Return (X, Y) of the center of cell containing provided text 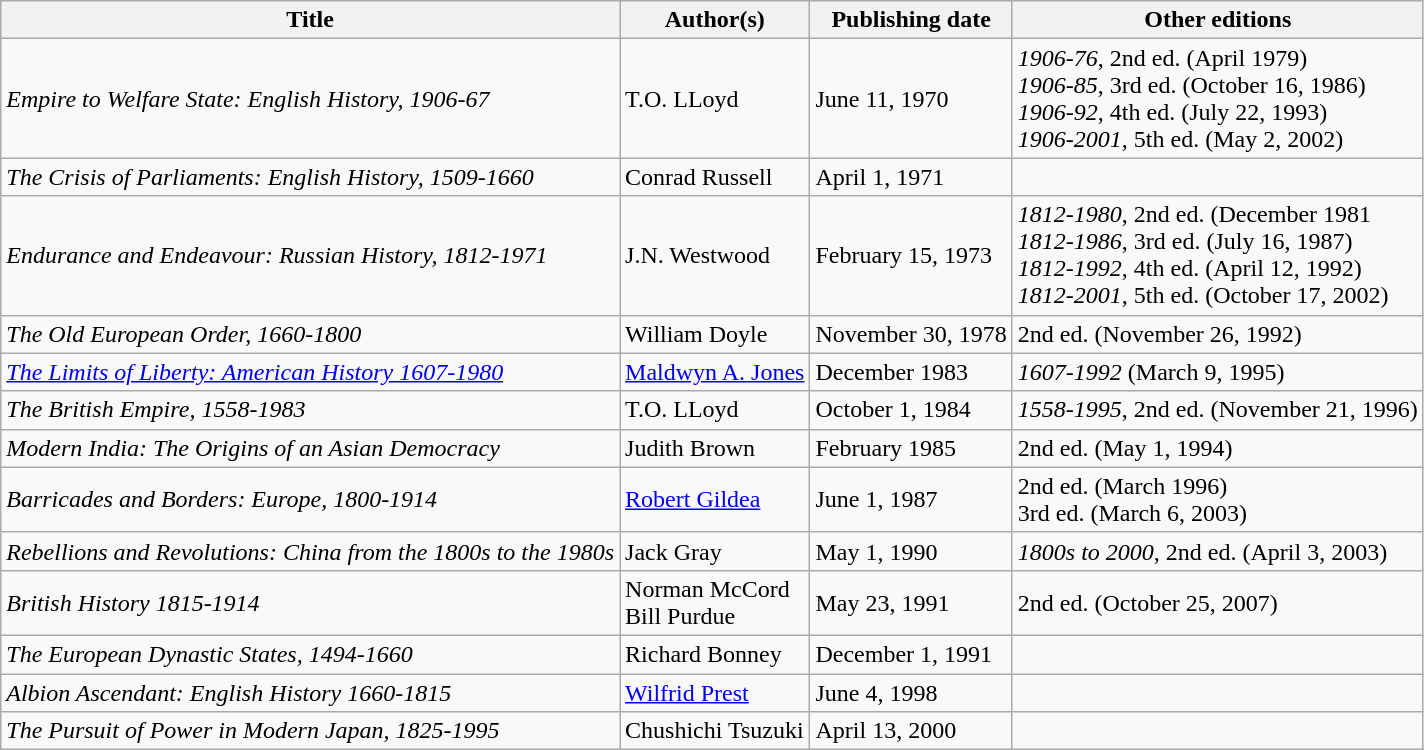
December 1, 1991 (911, 654)
1800s to 2000, 2nd ed. (April 3, 2003) (1218, 551)
The British Empire, 1558-1983 (310, 410)
Robert Gildea (715, 500)
1607-1992 (March 9, 1995) (1218, 372)
Barricades and Borders: Europe, 1800-1914 (310, 500)
The Limits of Liberty: American History 1607-1980 (310, 372)
2nd ed. (October 25, 2007) (1218, 602)
Endurance and Endeavour: Russian History, 1812-1971 (310, 256)
Author(s) (715, 20)
Publishing date (911, 20)
The Pursuit of Power in Modern Japan, 1825-1995 (310, 731)
Norman McCordBill Purdue (715, 602)
Empire to Welfare State: English History, 1906-67 (310, 98)
Albion Ascendant: English History 1660-1815 (310, 693)
1812-1980, 2nd ed. (December 19811812-1986, 3rd ed. (July 16, 1987)1812-1992, 4th ed. (April 12, 1992)1812-2001, 5th ed. (October 17, 2002) (1218, 256)
October 1, 1984 (911, 410)
Modern India: The Origins of an Asian Democracy (310, 448)
Conrad Russell (715, 177)
2nd ed. (November 26, 1992) (1218, 334)
2nd ed. (March 1996)3rd ed. (March 6, 2003) (1218, 500)
May 1, 1990 (911, 551)
Wilfrid Prest (715, 693)
June 1, 1987 (911, 500)
December 1983 (911, 372)
Maldwyn A. Jones (715, 372)
Other editions (1218, 20)
1558-1995, 2nd ed. (November 21, 1996) (1218, 410)
Chushichi Tsuzuki (715, 731)
J.N. Westwood (715, 256)
2nd ed. (May 1, 1994) (1218, 448)
May 23, 1991 (911, 602)
The European Dynastic States, 1494-1660 (310, 654)
April 13, 2000 (911, 731)
Judith Brown (715, 448)
The Crisis of Parliaments: English History, 1509-1660 (310, 177)
February 1985 (911, 448)
June 11, 1970 (911, 98)
April 1, 1971 (911, 177)
British History 1815-1914 (310, 602)
Rebellions and Revolutions: China from the 1800s to the 1980s (310, 551)
Title (310, 20)
November 30, 1978 (911, 334)
Richard Bonney (715, 654)
The Old European Order, 1660-1800 (310, 334)
William Doyle (715, 334)
February 15, 1973 (911, 256)
June 4, 1998 (911, 693)
Jack Gray (715, 551)
1906-76, 2nd ed. (April 1979)1906-85, 3rd ed. (October 16, 1986)1906-92, 4th ed. (July 22, 1993)1906-2001, 5th ed. (May 2, 2002) (1218, 98)
